From the cell containing the given text, extract its center point as [x, y] coordinate. 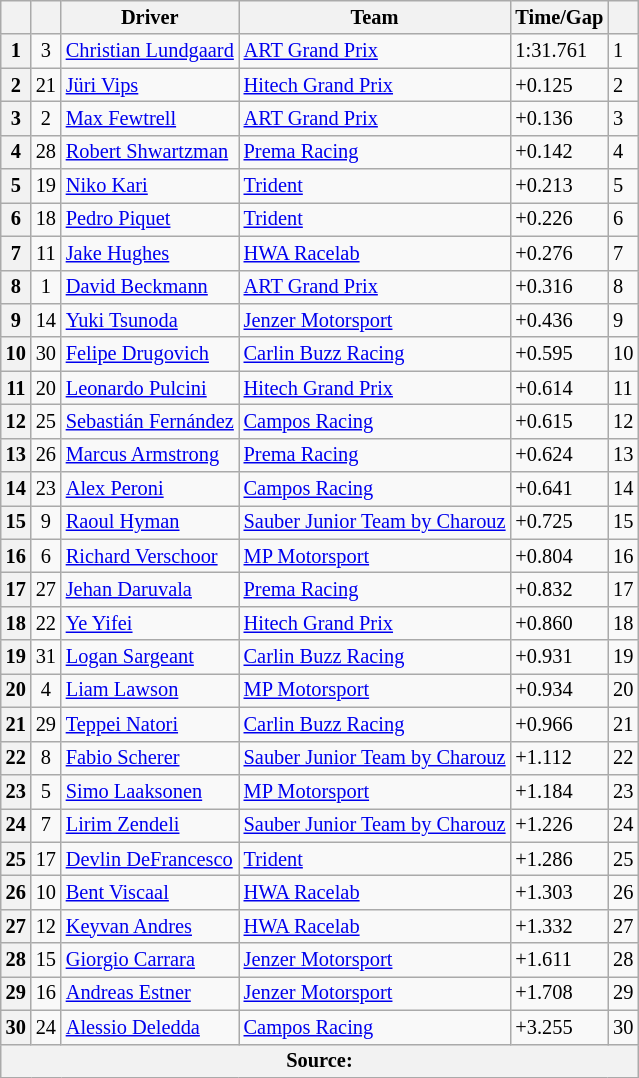
+0.436 [559, 320]
+0.136 [559, 118]
+0.125 [559, 85]
Fabio Scherer [150, 758]
+0.860 [559, 623]
+0.316 [559, 287]
+0.641 [559, 489]
Robert Shwartzman [150, 152]
Sebastián Fernández [150, 421]
Source: [320, 1061]
Andreas Estner [150, 993]
Christian Lundgaard [150, 51]
+0.832 [559, 589]
+1.112 [559, 758]
Jehan Daruvala [150, 589]
Max Fewtrell [150, 118]
Pedro Piquet [150, 219]
Lirim Zendeli [150, 825]
Devlin DeFrancesco [150, 859]
Jüri Vips [150, 85]
Simo Laaksonen [150, 791]
Keyvan Andres [150, 926]
+0.934 [559, 690]
Yuki Tsunoda [150, 320]
Team [375, 17]
Driver [150, 17]
Niko Kari [150, 186]
+0.624 [559, 455]
+0.595 [559, 354]
+0.142 [559, 152]
1:31.761 [559, 51]
Bent Viscaal [150, 892]
Time/Gap [559, 17]
Alex Peroni [150, 489]
+0.614 [559, 388]
Giorgio Carrara [150, 960]
+1.226 [559, 825]
+0.931 [559, 657]
31 [46, 657]
Logan Sargeant [150, 657]
+1.611 [559, 960]
Leonardo Pulcini [150, 388]
Teppei Natori [150, 724]
+3.255 [559, 1027]
Alessio Deledda [150, 1027]
+1.286 [559, 859]
+0.804 [559, 556]
+1.303 [559, 892]
+0.615 [559, 421]
+0.725 [559, 522]
David Beckmann [150, 287]
+0.276 [559, 253]
+1.708 [559, 993]
Marcus Armstrong [150, 455]
+0.966 [559, 724]
+1.332 [559, 926]
Richard Verschoor [150, 556]
Raoul Hyman [150, 522]
+0.213 [559, 186]
Liam Lawson [150, 690]
Jake Hughes [150, 253]
+0.226 [559, 219]
Felipe Drugovich [150, 354]
Ye Yifei [150, 623]
+1.184 [559, 791]
